Pinpoint the cell where the given text exists, returning its (X, Y) midpoint coordinate. 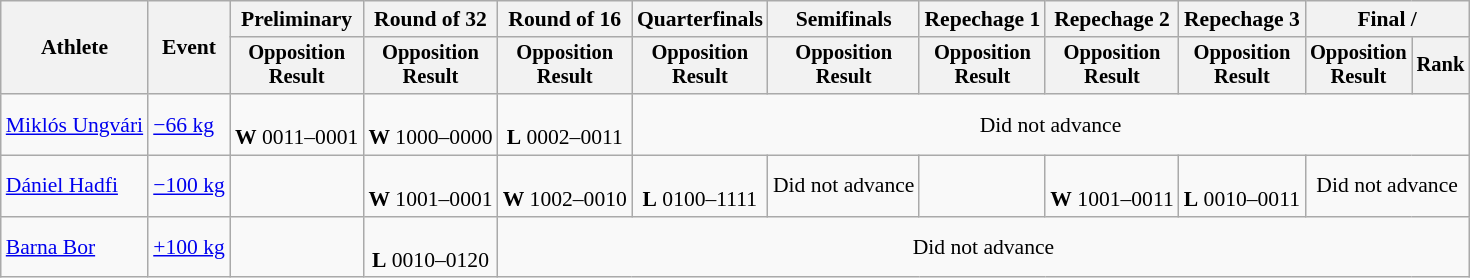
Final / (1387, 19)
L 0010–0120 (430, 248)
Rank (1441, 66)
Event (189, 48)
Repechage 1 (982, 19)
W 1002–0010 (565, 186)
Dániel Hadfi (74, 186)
W 1000–0000 (430, 124)
Athlete (74, 48)
L 0010–0011 (1242, 186)
Preliminary (296, 19)
+100 kg (189, 248)
Semifinals (844, 19)
Round of 32 (430, 19)
−100 kg (189, 186)
Repechage 2 (1112, 19)
Barna Bor (74, 248)
−66 kg (189, 124)
L 0100–1111 (700, 186)
Quarterfinals (700, 19)
W 0011–0001 (296, 124)
W 1001–0011 (1112, 186)
Repechage 3 (1242, 19)
W 1001–0001 (430, 186)
Round of 16 (565, 19)
L 0002–0011 (565, 124)
Miklós Ungvári (74, 124)
